Return (X, Y) of the center of cell containing provided text 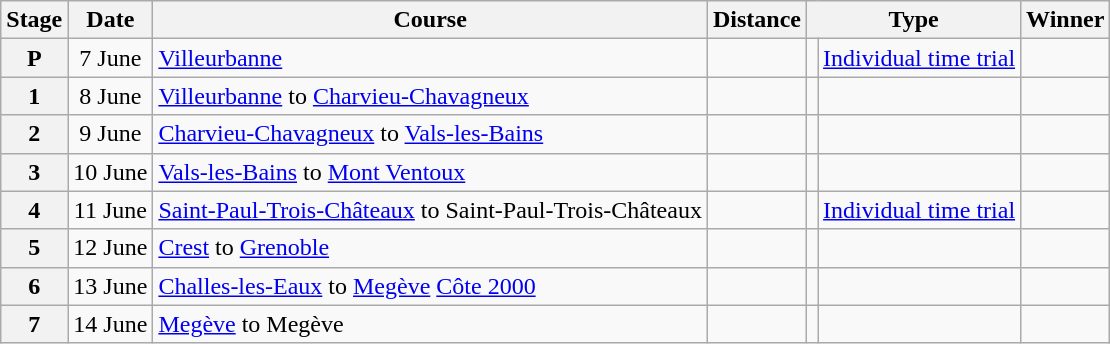
Megève to Megève (430, 324)
Date (110, 20)
1 (34, 96)
Stage (34, 20)
9 June (110, 134)
Winner (1066, 20)
Challes-les-Eaux to Megève Côte 2000 (430, 286)
Distance (756, 20)
Charvieu-Chavagneux to Vals-les-Bains (430, 134)
Villeurbanne (430, 58)
14 June (110, 324)
7 June (110, 58)
6 (34, 286)
Crest to Grenoble (430, 248)
P (34, 58)
2 (34, 134)
Saint-Paul-Trois-Châteaux to Saint-Paul-Trois-Châteaux (430, 210)
8 June (110, 96)
Villeurbanne to Charvieu-Chavagneux (430, 96)
10 June (110, 172)
12 June (110, 248)
Course (430, 20)
Vals-les-Bains to Mont Ventoux (430, 172)
4 (34, 210)
7 (34, 324)
5 (34, 248)
11 June (110, 210)
3 (34, 172)
13 June (110, 286)
Type (914, 20)
